From the cell containing the given text, extract its center point as (x, y) coordinate. 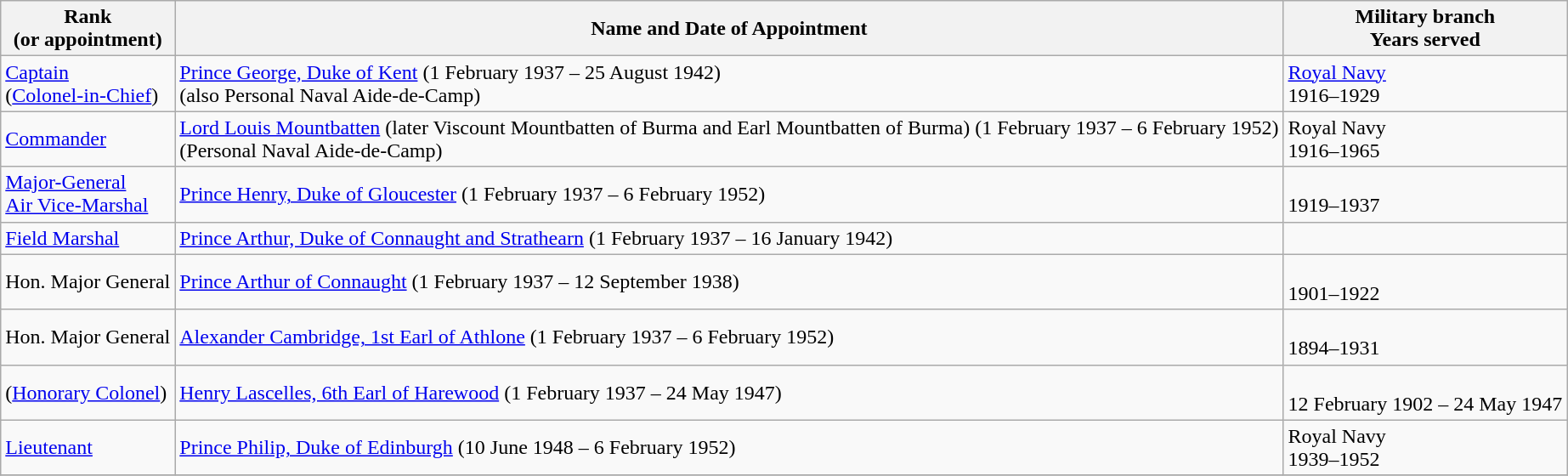
Prince Henry, Duke of Gloucester (1 February 1937 – 6 February 1952) (729, 194)
12 February 1902 – 24 May 1947 (1425, 393)
Royal Navy1916–1929 (1425, 83)
Prince Philip, Duke of Edinburgh (10 June 1948 – 6 February 1952) (729, 447)
1894–1931 (1425, 337)
Military branchYears served (1425, 29)
Royal Navy1916–1965 (1425, 139)
Captain(Colonel-in-Chief) (88, 83)
Major-GeneralAir Vice-Marshal (88, 194)
Name and Date of Appointment (729, 29)
1919–1937 (1425, 194)
Prince George, Duke of Kent (1 February 1937 – 25 August 1942)(also Personal Naval Aide-de-Camp) (729, 83)
Alexander Cambridge, 1st Earl of Athlone (1 February 1937 – 6 February 1952) (729, 337)
Rank(or appointment) (88, 29)
Prince Arthur of Connaught (1 February 1937 – 12 September 1938) (729, 282)
Field Marshal (88, 238)
Henry Lascelles, 6th Earl of Harewood (1 February 1937 – 24 May 1947) (729, 393)
Royal Navy1939–1952 (1425, 447)
Commander (88, 139)
Lieutenant (88, 447)
(Honorary Colonel) (88, 393)
1901–1922 (1425, 282)
Prince Arthur, Duke of Connaught and Strathearn (1 February 1937 – 16 January 1942) (729, 238)
